Determine the [X, Y] coordinate at the center of the cell enclosing the given text.  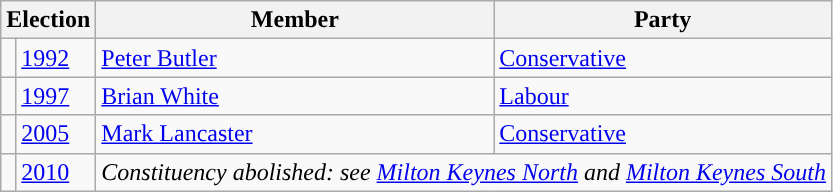
Constituency abolished: see Milton Keynes North and Milton Keynes South [464, 172]
2005 [56, 134]
1992 [56, 58]
2010 [56, 172]
Labour [663, 96]
Mark Lancaster [295, 134]
Party [663, 20]
Member [295, 20]
1997 [56, 96]
Election [48, 20]
Peter Butler [295, 58]
Brian White [295, 96]
